Locate the cell with the specified text and output its (x, y) center coordinate. 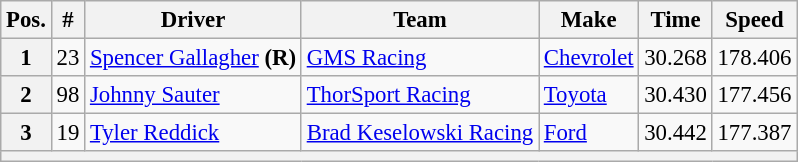
Time (676, 20)
1 (26, 58)
30.268 (676, 58)
Pos. (26, 20)
Driver (194, 20)
Chevrolet (588, 58)
178.406 (754, 58)
Toyota (588, 95)
Make (588, 20)
Speed (754, 20)
Brad Keselowski Racing (420, 133)
Johnny Sauter (194, 95)
Ford (588, 133)
177.387 (754, 133)
3 (26, 133)
98 (68, 95)
Tyler Reddick (194, 133)
ThorSport Racing (420, 95)
23 (68, 58)
Spencer Gallagher (R) (194, 58)
177.456 (754, 95)
Team (420, 20)
30.442 (676, 133)
2 (26, 95)
# (68, 20)
GMS Racing (420, 58)
19 (68, 133)
30.430 (676, 95)
